Detect which cell encompasses the target text, then output its [X, Y] center coordinate. 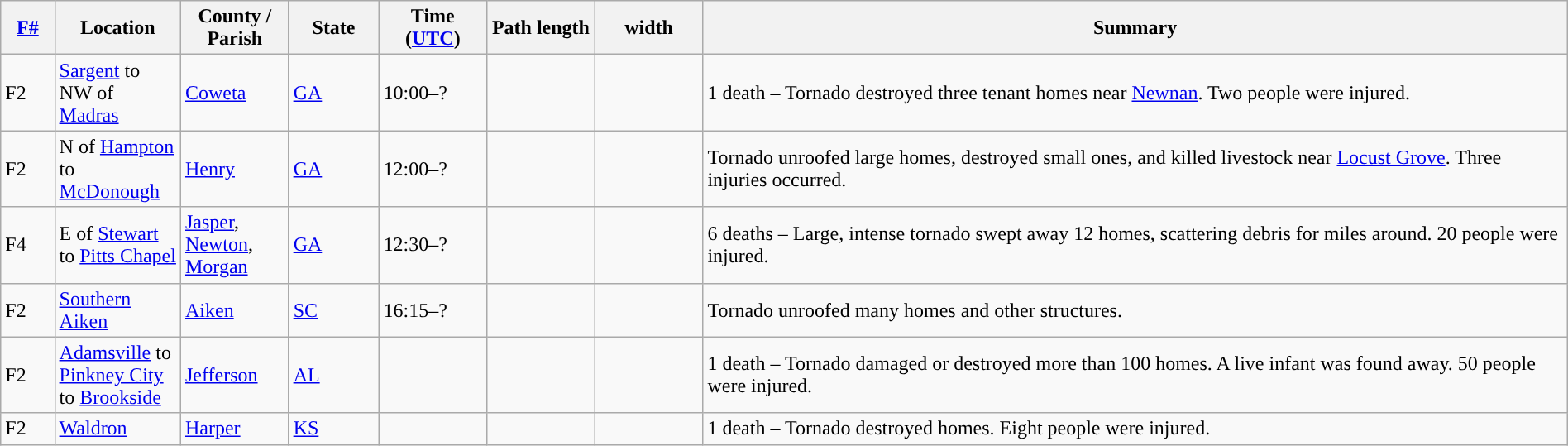
1 death – Tornado destroyed three tenant homes near Newnan. Two people were injured. [1135, 93]
12:00–? [433, 169]
SC [334, 309]
Sargent to NW of Madras [117, 93]
F# [28, 28]
Jasper, Newton, Morgan [235, 245]
Path length [541, 28]
Henry [235, 169]
6 deaths – Large, intense tornado swept away 12 homes, scattering debris for miles around. 20 people were injured. [1135, 245]
AL [334, 375]
width [648, 28]
E of Stewart to Pitts Chapel [117, 245]
Tornado unroofed many homes and other structures. [1135, 309]
N of Hampton to McDonough [117, 169]
16:15–? [433, 309]
1 death – Tornado damaged or destroyed more than 100 homes. A live infant was found away. 50 people were injured. [1135, 375]
Location [117, 28]
Aiken [235, 309]
Adamsville to Pinkney City to Brookside [117, 375]
Summary [1135, 28]
Tornado unroofed large homes, destroyed small ones, and killed livestock near Locust Grove. Three injuries occurred. [1135, 169]
Coweta [235, 93]
State [334, 28]
1 death – Tornado destroyed homes. Eight people were injured. [1135, 429]
Harper [235, 429]
12:30–? [433, 245]
County / Parish [235, 28]
10:00–? [433, 93]
F4 [28, 245]
KS [334, 429]
Southern Aiken [117, 309]
Jefferson [235, 375]
Waldron [117, 429]
Time (UTC) [433, 28]
